Search for the cell housing the specified text and yield its (X, Y) center coordinate. 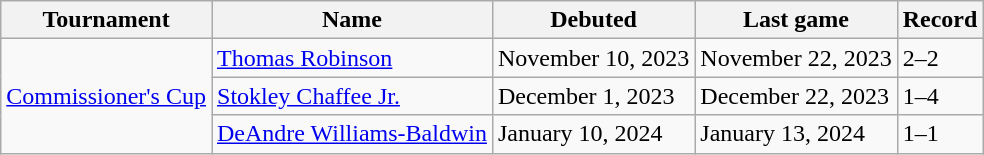
January 10, 2024 (593, 134)
January 13, 2024 (796, 134)
Record (940, 20)
2–2 (940, 58)
Tournament (106, 20)
Thomas Robinson (352, 58)
November 10, 2023 (593, 58)
December 1, 2023 (593, 96)
November 22, 2023 (796, 58)
Name (352, 20)
Last game (796, 20)
1–1 (940, 134)
1–4 (940, 96)
Debuted (593, 20)
December 22, 2023 (796, 96)
Commissioner's Cup (106, 96)
Stokley Chaffee Jr. (352, 96)
DeAndre Williams-Baldwin (352, 134)
